Locate the cell with the specified text and output its (X, Y) center coordinate. 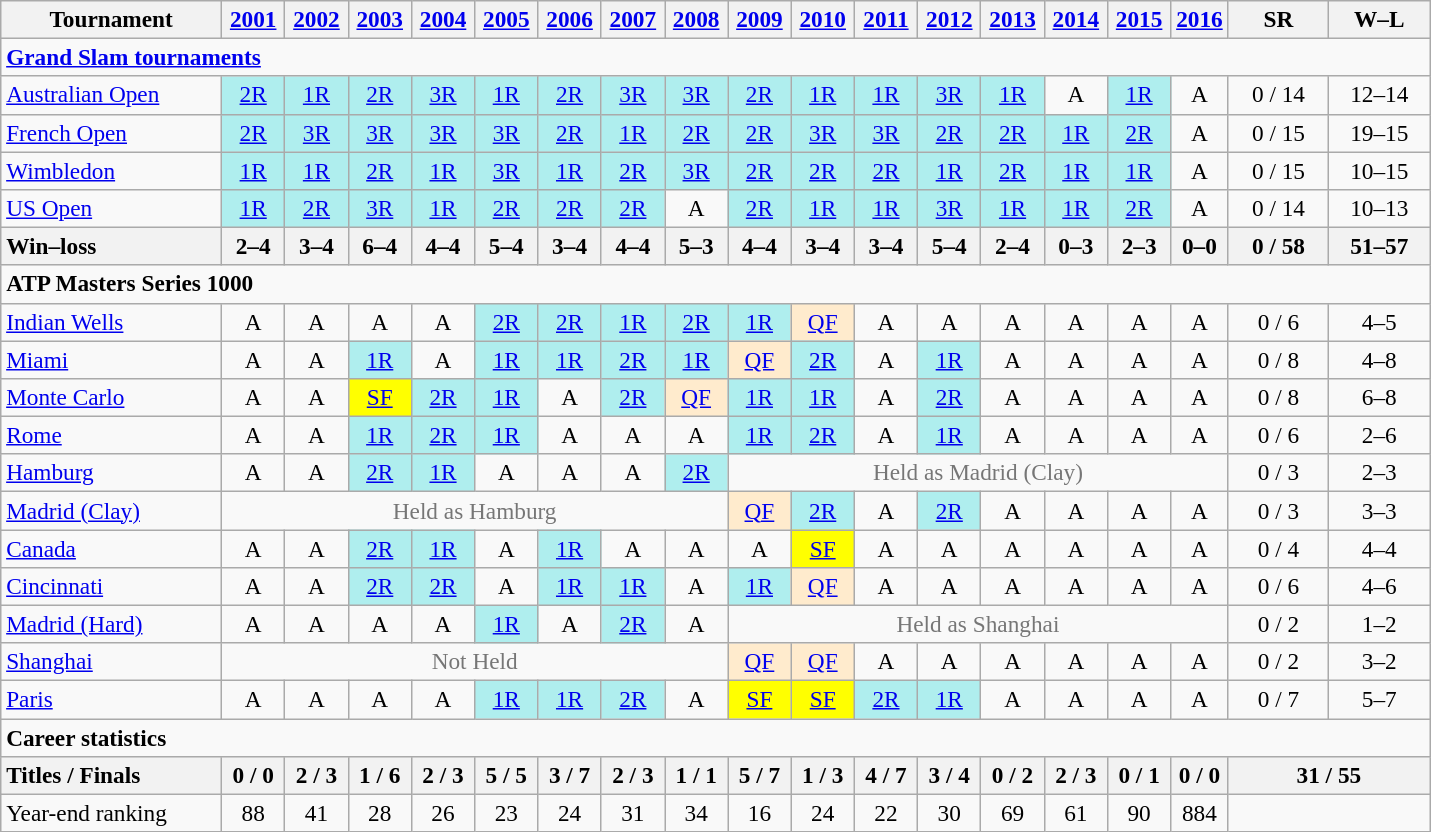
88 (254, 813)
884 (1200, 813)
0 / 1 (1138, 775)
10–15 (1380, 170)
31 / 55 (1329, 775)
1 / 6 (380, 775)
2016 (1200, 19)
Miami (112, 359)
1 / 3 (822, 775)
Paris (112, 699)
0 / 4 (1278, 548)
3–3 (1380, 510)
Grand Slam tournaments (716, 57)
Madrid (Hard) (112, 624)
2012 (950, 19)
0–3 (1076, 246)
4–6 (1380, 586)
28 (380, 813)
2007 (632, 19)
Canada (112, 548)
4–5 (1380, 322)
2003 (380, 19)
2009 (760, 19)
4 / 7 (886, 775)
2004 (442, 19)
Indian Wells (112, 322)
5–7 (1380, 699)
Held as Shanghai (978, 624)
Held as Hamburg (475, 510)
French Open (112, 133)
Not Held (475, 662)
Held as Madrid (Clay) (978, 473)
2013 (1012, 19)
41 (316, 813)
Rome (112, 435)
W–L (1380, 19)
2005 (506, 19)
Australian Open (112, 95)
Cincinnati (112, 586)
5 / 5 (506, 775)
2011 (886, 19)
5 / 7 (760, 775)
23 (506, 813)
Win–loss (112, 246)
2002 (316, 19)
30 (950, 813)
2014 (1076, 19)
1 / 1 (696, 775)
3 / 7 (570, 775)
Career statistics (716, 737)
2008 (696, 19)
2010 (822, 19)
22 (886, 813)
0 / 58 (1278, 246)
10–13 (1380, 208)
2006 (570, 19)
Tournament (112, 19)
2015 (1138, 19)
SR (1278, 19)
3–2 (1380, 662)
34 (696, 813)
Shanghai (112, 662)
26 (442, 813)
6–4 (380, 246)
51–57 (1380, 246)
2–6 (1380, 435)
19–15 (1380, 133)
US Open (112, 208)
0 / 7 (1278, 699)
69 (1012, 813)
31 (632, 813)
1–2 (1380, 624)
Monte Carlo (112, 397)
Titles / Finals (112, 775)
Hamburg (112, 473)
6–8 (1380, 397)
3 / 4 (950, 775)
2001 (254, 19)
Year-end ranking (112, 813)
90 (1138, 813)
5–3 (696, 246)
12–14 (1380, 95)
4–8 (1380, 359)
Wimbledon (112, 170)
Madrid (Clay) (112, 510)
0–0 (1200, 246)
16 (760, 813)
ATP Masters Series 1000 (716, 284)
61 (1076, 813)
